Scan for the cell matching the given text and deliver its [X, Y] coordinate at center. 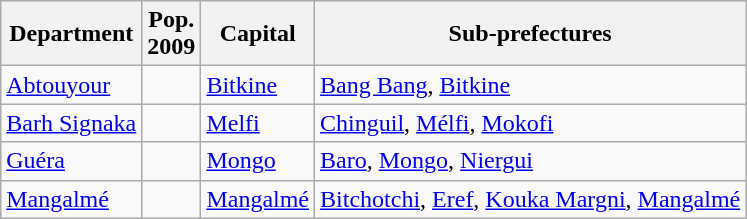
Baro, Mongo, Niergui [530, 161]
Chinguil, Mélfi, Mokofi [530, 123]
Sub-prefectures [530, 34]
Bitkine [258, 85]
Abtouyour [72, 85]
Bang Bang, Bitkine [530, 85]
Capital [258, 34]
Barh Signaka [72, 123]
Department [72, 34]
Melfi [258, 123]
Guéra [72, 161]
Bitchotchi, Eref, Kouka Margni, Mangalmé [530, 199]
Mongo [258, 161]
Pop.2009 [172, 34]
